From the cell containing the given text, extract its center point as [X, Y] coordinate. 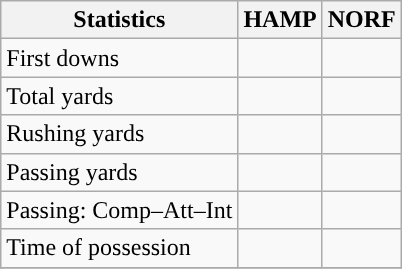
First downs [120, 58]
Time of possession [120, 248]
Total yards [120, 96]
Statistics [120, 20]
Passing: Comp–Att–Int [120, 210]
Rushing yards [120, 134]
Passing yards [120, 172]
HAMP [280, 20]
NORF [362, 20]
